Extract the [X, Y] coordinate from the center of the cell holding the provided text.  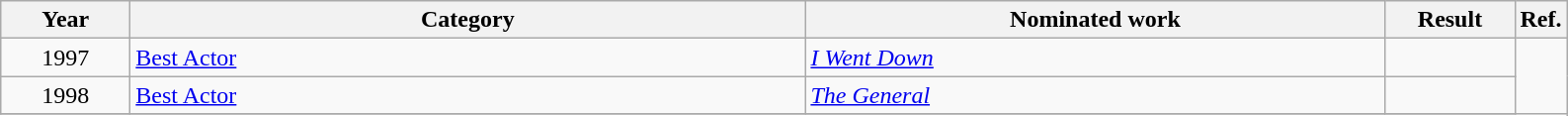
Category [468, 20]
1998 [65, 95]
Ref. [1541, 20]
Year [65, 20]
Nominated work [1095, 20]
Result [1450, 20]
The General [1095, 95]
I Went Down [1095, 58]
1997 [65, 58]
